Identify which cell holds the provided text, then report its [x, y] central coordinate. 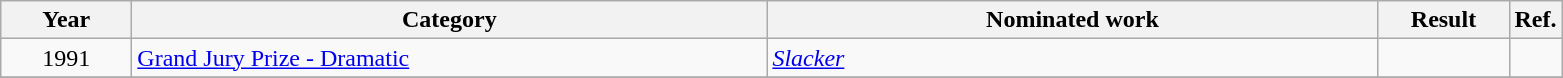
Ref. [1536, 20]
Year [66, 20]
Category [450, 20]
1991 [66, 58]
Result [1444, 20]
Nominated work [1072, 20]
Grand Jury Prize - Dramatic [450, 58]
Slacker [1072, 58]
